Return [x, y] of the center of cell containing provided text 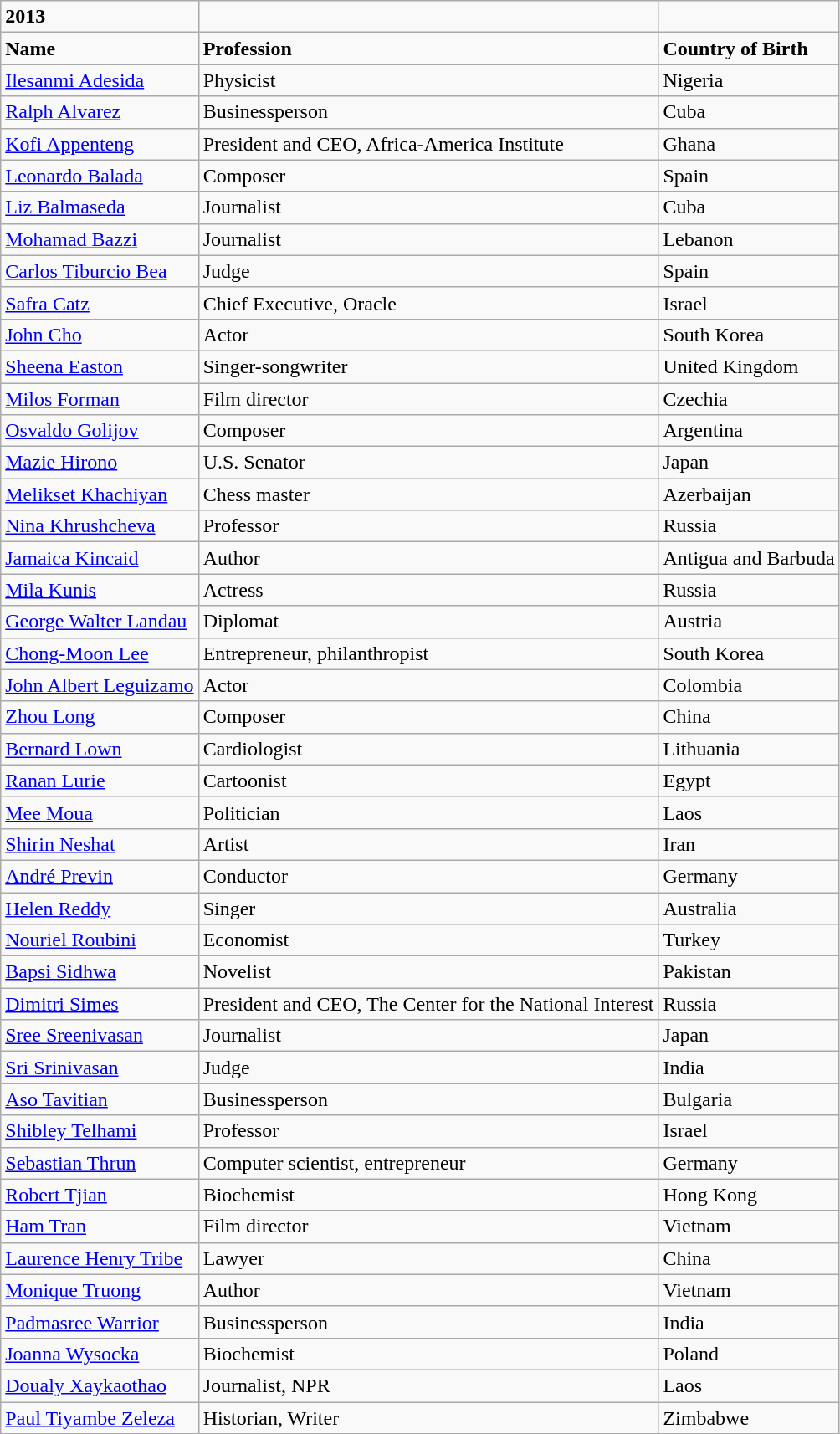
Ranan Lurie [100, 781]
2013 [100, 17]
Chief Executive, Oracle [428, 303]
Sebastian Thrun [100, 1163]
Mazie Hirono [100, 463]
Liz Balmaseda [100, 207]
Jamaica Kincaid [100, 558]
Cartoonist [428, 781]
Mila Kunis [100, 590]
Argentina [749, 431]
Antigua and Barbuda [749, 558]
Actress [428, 590]
Singer [428, 908]
Aso Tavitian [100, 1099]
Bernard Lown [100, 749]
Colombia [749, 685]
Austria [749, 622]
Shirin Neshat [100, 844]
Sree Sreenivasan [100, 1036]
John Cho [100, 335]
Poland [749, 1354]
Mee Moua [100, 812]
Nina Khrushcheva [100, 526]
Bulgaria [749, 1099]
Doualy Xaykaothao [100, 1385]
Sri Srinivasan [100, 1068]
Economist [428, 940]
Lithuania [749, 749]
Carlos Tiburcio Bea [100, 271]
Egypt [749, 781]
Lawyer [428, 1258]
George Walter Landau [100, 622]
Country of Birth [749, 49]
Computer scientist, entrepreneur [428, 1163]
Milos Forman [100, 399]
Iran [749, 844]
Cardiologist [428, 749]
Chong-Moon Lee [100, 653]
Turkey [749, 940]
Historian, Writer [428, 1418]
Robert Tjian [100, 1195]
Padmasree Warrior [100, 1322]
Joanna Wysocka [100, 1354]
Nouriel Roubini [100, 940]
Journalist, NPR [428, 1385]
Australia [749, 908]
Entrepreneur, philanthropist [428, 653]
U.S. Senator [428, 463]
Sheena Easton [100, 366]
Zimbabwe [749, 1418]
Artist [428, 844]
Melikset Khachiyan [100, 494]
Ilesanmi Adesida [100, 80]
Profession [428, 49]
Czechia [749, 399]
Mohamad Bazzi [100, 239]
United Kingdom [749, 366]
Singer-songwriter [428, 366]
Dimitri Simes [100, 1004]
Kofi Appenteng [100, 144]
Bapsi Sidhwa [100, 972]
President and CEO, The Center for the National Interest [428, 1004]
Novelist [428, 972]
Paul Tiyambe Zeleza [100, 1418]
Physicist [428, 80]
Azerbaijan [749, 494]
Helen Reddy [100, 908]
Lebanon [749, 239]
Hong Kong [749, 1195]
Pakistan [749, 972]
Chess master [428, 494]
Zhou Long [100, 717]
Ralph Alvarez [100, 112]
Politician [428, 812]
Leonardo Balada [100, 176]
Nigeria [749, 80]
Shibley Telhami [100, 1131]
Diplomat [428, 622]
John Albert Leguizamo [100, 685]
Conductor [428, 876]
Ghana [749, 144]
President and CEO, Africa-America Institute [428, 144]
Monique Truong [100, 1290]
André Previn [100, 876]
Safra Catz [100, 303]
Laurence Henry Tribe [100, 1258]
Name [100, 49]
Osvaldo Golijov [100, 431]
Ham Tran [100, 1227]
